Search for the cell housing the specified text and yield its (X, Y) center coordinate. 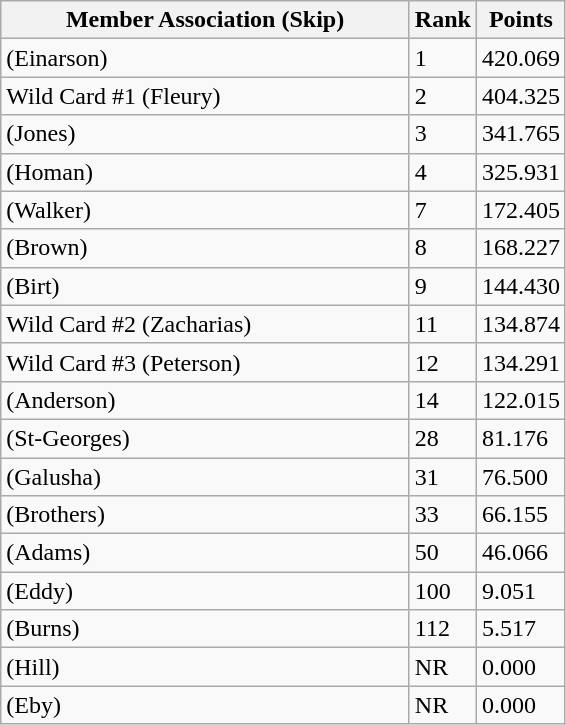
9.051 (520, 591)
Wild Card #2 (Zacharias) (206, 324)
4 (442, 172)
Rank (442, 20)
2 (442, 96)
46.066 (520, 553)
(Homan) (206, 172)
(St-Georges) (206, 438)
172.405 (520, 210)
(Burns) (206, 629)
(Anderson) (206, 400)
(Hill) (206, 667)
(Eddy) (206, 591)
14 (442, 400)
(Brown) (206, 248)
3 (442, 134)
(Birt) (206, 286)
(Galusha) (206, 477)
7 (442, 210)
341.765 (520, 134)
5.517 (520, 629)
9 (442, 286)
404.325 (520, 96)
134.874 (520, 324)
112 (442, 629)
1 (442, 58)
8 (442, 248)
(Eby) (206, 705)
50 (442, 553)
Points (520, 20)
81.176 (520, 438)
168.227 (520, 248)
31 (442, 477)
76.500 (520, 477)
420.069 (520, 58)
100 (442, 591)
122.015 (520, 400)
Wild Card #3 (Peterson) (206, 362)
325.931 (520, 172)
28 (442, 438)
(Brothers) (206, 515)
(Einarson) (206, 58)
Wild Card #1 (Fleury) (206, 96)
(Adams) (206, 553)
12 (442, 362)
144.430 (520, 286)
33 (442, 515)
Member Association (Skip) (206, 20)
134.291 (520, 362)
(Walker) (206, 210)
(Jones) (206, 134)
66.155 (520, 515)
11 (442, 324)
